Scan for the cell matching the given text and deliver its (X, Y) coordinate at center. 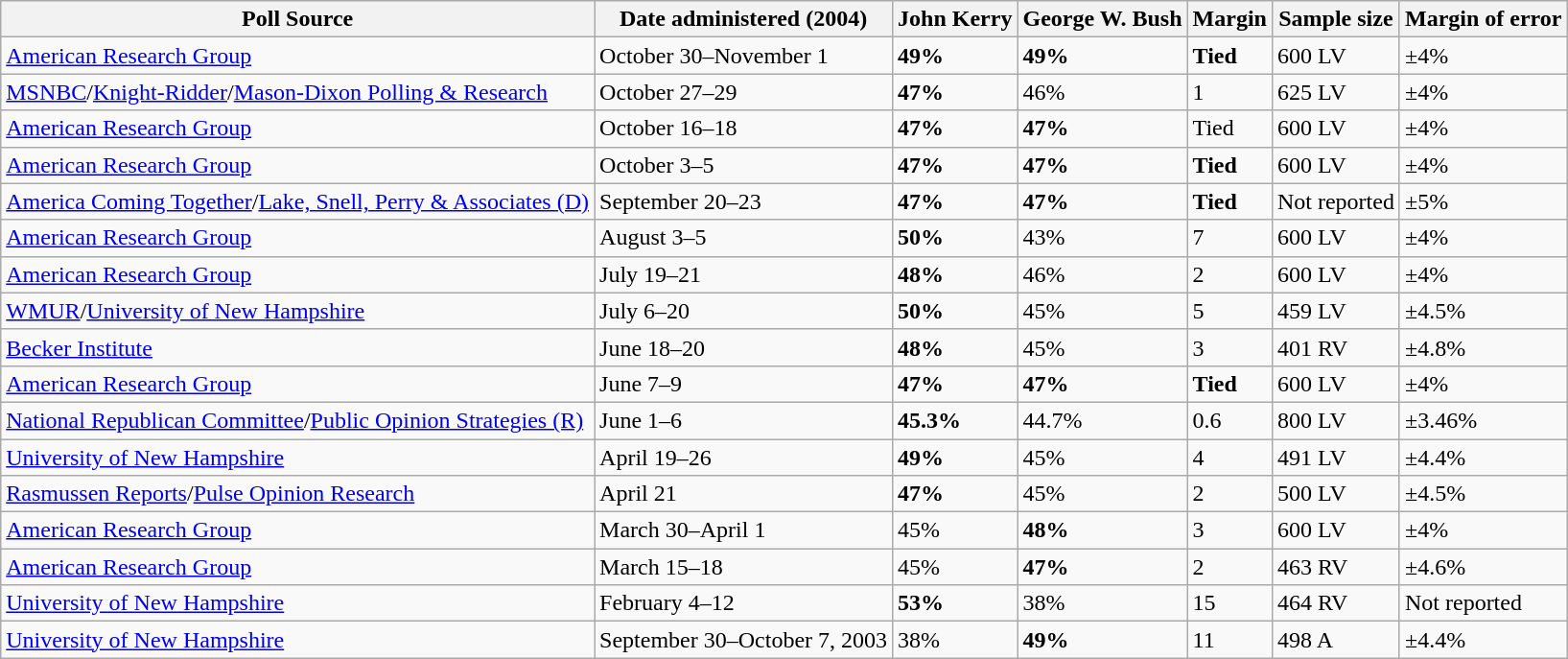
±3.46% (1483, 420)
Becker Institute (297, 347)
459 LV (1335, 311)
September 30–October 7, 2003 (744, 640)
45.3% (955, 420)
National Republican Committee/Public Opinion Strategies (R) (297, 420)
463 RV (1335, 567)
February 4–12 (744, 603)
June 7–9 (744, 384)
Date administered (2004) (744, 19)
625 LV (1335, 92)
43% (1103, 238)
±4.8% (1483, 347)
George W. Bush (1103, 19)
44.7% (1103, 420)
Rasmussen Reports/Pulse Opinion Research (297, 494)
April 21 (744, 494)
800 LV (1335, 420)
October 27–29 (744, 92)
July 6–20 (744, 311)
April 19–26 (744, 458)
America Coming Together/Lake, Snell, Perry & Associates (D) (297, 201)
401 RV (1335, 347)
September 20–23 (744, 201)
October 16–18 (744, 129)
MSNBC/Knight-Ridder/Mason-Dixon Polling & Research (297, 92)
491 LV (1335, 458)
March 15–18 (744, 567)
June 18–20 (744, 347)
John Kerry (955, 19)
WMUR/University of New Hampshire (297, 311)
±4.6% (1483, 567)
7 (1229, 238)
500 LV (1335, 494)
October 30–November 1 (744, 56)
464 RV (1335, 603)
1 (1229, 92)
Poll Source (297, 19)
15 (1229, 603)
August 3–5 (744, 238)
11 (1229, 640)
53% (955, 603)
June 1–6 (744, 420)
March 30–April 1 (744, 530)
Margin of error (1483, 19)
±5% (1483, 201)
498 A (1335, 640)
October 3–5 (744, 165)
4 (1229, 458)
Sample size (1335, 19)
0.6 (1229, 420)
Margin (1229, 19)
July 19–21 (744, 274)
5 (1229, 311)
